Return the (X, Y) coordinate for the center point of the cell that contains the specified text.  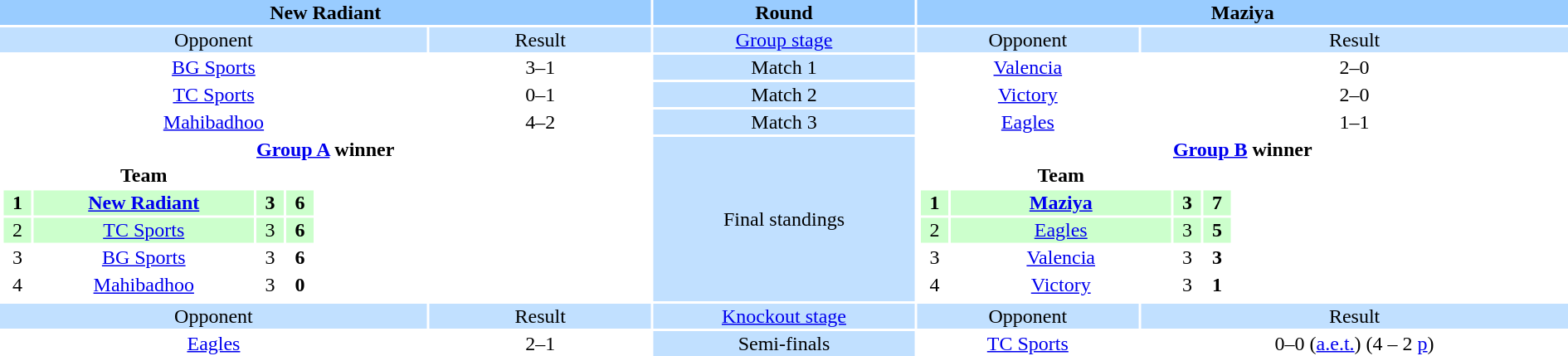
0–1 (541, 95)
4–2 (541, 122)
Knockout stage (783, 316)
Match 1 (783, 67)
Match 2 (783, 95)
Final standings (783, 219)
Group stage (783, 40)
Semi-finals (783, 344)
3–1 (541, 67)
Match 3 (783, 122)
Group A winner Team 1 New Radiant 3 6 2 TC Sports 3 6 3 BG Sports 3 6 4 Mahibadhoo 3 0 (325, 219)
1–1 (1354, 122)
Round (783, 12)
2–1 (541, 344)
0 (300, 285)
7 (1216, 203)
5 (1216, 230)
0–0 (a.e.t.) (4 – 2 p) (1354, 344)
Group B winner Team 1 Maziya 3 7 2 Eagles 3 5 3 Valencia 3 3 4 Victory 3 1 (1243, 219)
